Pinpoint the cell where the given text exists, returning its [X, Y] midpoint coordinate. 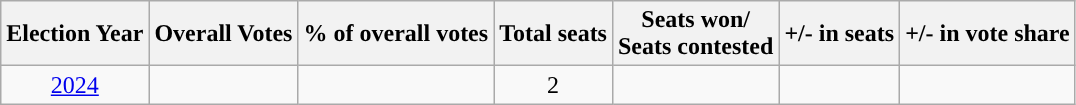
+/- in vote share [988, 34]
2024 [75, 85]
Election Year [75, 34]
2 [554, 85]
Total seats [554, 34]
% of overall votes [396, 34]
Seats won/Seats contested [695, 34]
Overall Votes [224, 34]
+/- in seats [840, 34]
